From the cell containing the given text, extract its center point as [X, Y] coordinate. 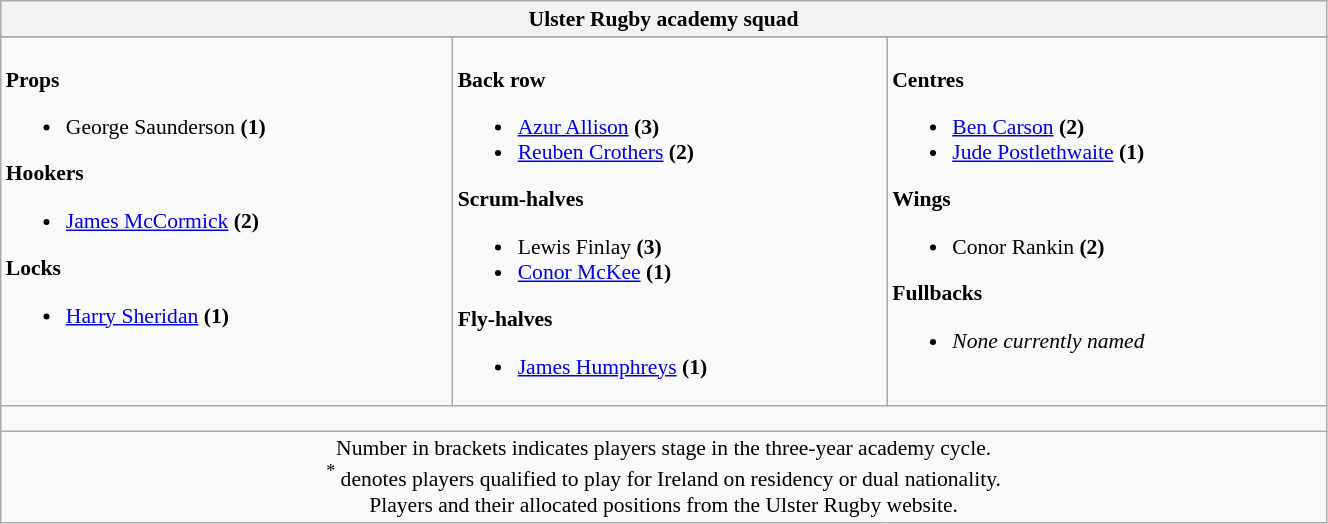
Props George Saunderson (1)Hookers James McCormick (2)Locks Harry Sheridan (1) [227, 222]
Centres Ben Carson (2) Jude Postlethwaite (1)Wings Conor Rankin (2)FullbacksNone currently named [1106, 222]
Back row Azur Allison (3) Reuben Crothers (2)Scrum-halves Lewis Finlay (3) Conor McKee (1)Fly-halves James Humphreys (1) [670, 222]
Ulster Rugby academy squad [664, 19]
